Extract the [X, Y] coordinate from the center of the cell holding the provided text.  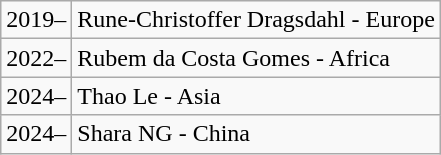
Rune-Christoffer Dragsdahl - Europe [256, 20]
2019– [36, 20]
Shara NG - China [256, 134]
2022– [36, 58]
Thao Le - Asia [256, 96]
Rubem da Costa Gomes - Africa [256, 58]
